Return the (x, y) coordinate for the center point of the cell that contains the specified text.  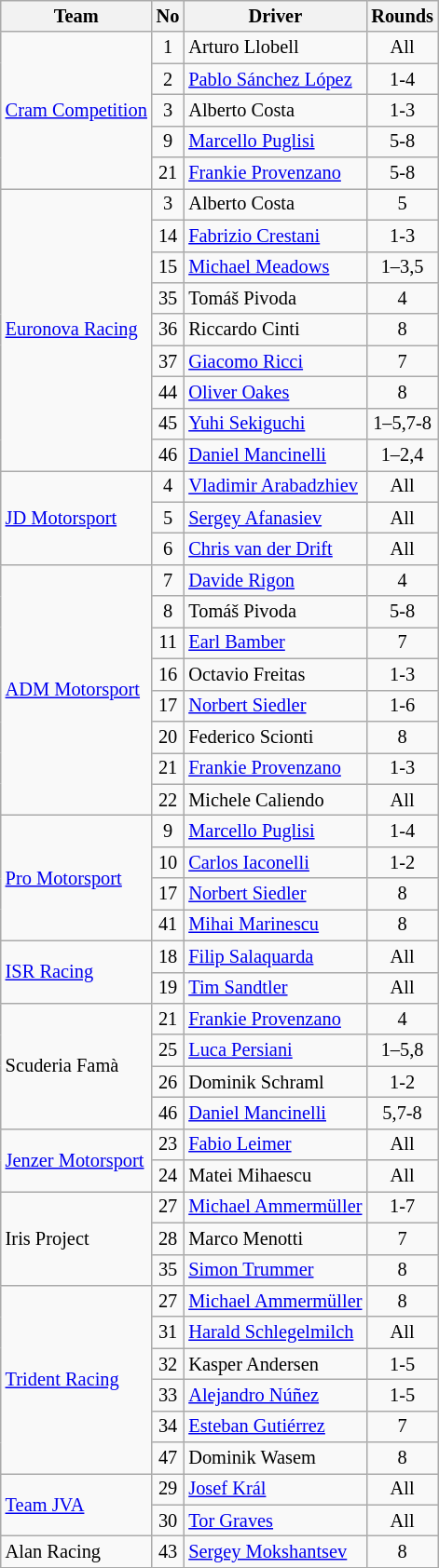
Team (76, 16)
Sergey Afanasiev (275, 518)
Team JVA (76, 1505)
ISR Racing (76, 972)
43 (168, 1552)
Jenzer Motorsport (76, 1160)
Fabrizio Crestani (275, 236)
1–3,5 (403, 267)
Carlos Iaconelli (275, 862)
Sergey Mokshantsev (275, 1552)
Euronova Racing (76, 330)
Chris van der Drift (275, 548)
1–2,4 (403, 455)
11 (168, 642)
1–5,7-8 (403, 424)
Alejandro Núñez (275, 1395)
28 (168, 1238)
14 (168, 236)
Matei Mihaescu (275, 1176)
Simon Trummer (275, 1270)
29 (168, 1489)
Arturo Llobell (275, 47)
36 (168, 330)
Giacomo Ricci (275, 361)
6 (168, 548)
Josef Král (275, 1489)
Earl Bamber (275, 642)
1-7 (403, 1207)
26 (168, 1082)
18 (168, 956)
Alan Racing (76, 1552)
37 (168, 361)
Federico Scionti (275, 737)
15 (168, 267)
25 (168, 1050)
1 (168, 47)
1–5,8 (403, 1050)
45 (168, 424)
34 (168, 1426)
Fabio Leimer (275, 1144)
Rounds (403, 16)
Michele Caliendo (275, 800)
Tor Graves (275, 1521)
Kasper Andersen (275, 1364)
Yuhi Sekiguchi (275, 424)
Marco Menotti (275, 1238)
Tim Sandtler (275, 988)
Pablo Sánchez López (275, 79)
Cram Competition (76, 110)
30 (168, 1521)
JD Motorsport (76, 518)
Davide Rigon (275, 580)
22 (168, 800)
Dominik Wasem (275, 1458)
Oliver Oakes (275, 392)
44 (168, 392)
No (168, 16)
33 (168, 1395)
Pro Motorsport (76, 877)
Iris Project (76, 1238)
23 (168, 1144)
10 (168, 862)
24 (168, 1176)
Trident Racing (76, 1379)
Dominik Schraml (275, 1082)
47 (168, 1458)
Esteban Gutiérrez (275, 1426)
ADM Motorsport (76, 689)
31 (168, 1332)
5,7-8 (403, 1113)
32 (168, 1364)
2 (168, 79)
Luca Persiani (275, 1050)
Octavio Freitas (275, 674)
Filip Salaquarda (275, 956)
41 (168, 925)
20 (168, 737)
Driver (275, 16)
Mihai Marinescu (275, 925)
1-6 (403, 706)
16 (168, 674)
Scuderia Famà (76, 1065)
Harald Schlegelmilch (275, 1332)
Vladimir Arabadzhiev (275, 486)
Michael Meadows (275, 267)
19 (168, 988)
Riccardo Cinti (275, 330)
